Detect which cell encompasses the target text, then output its [X, Y] center coordinate. 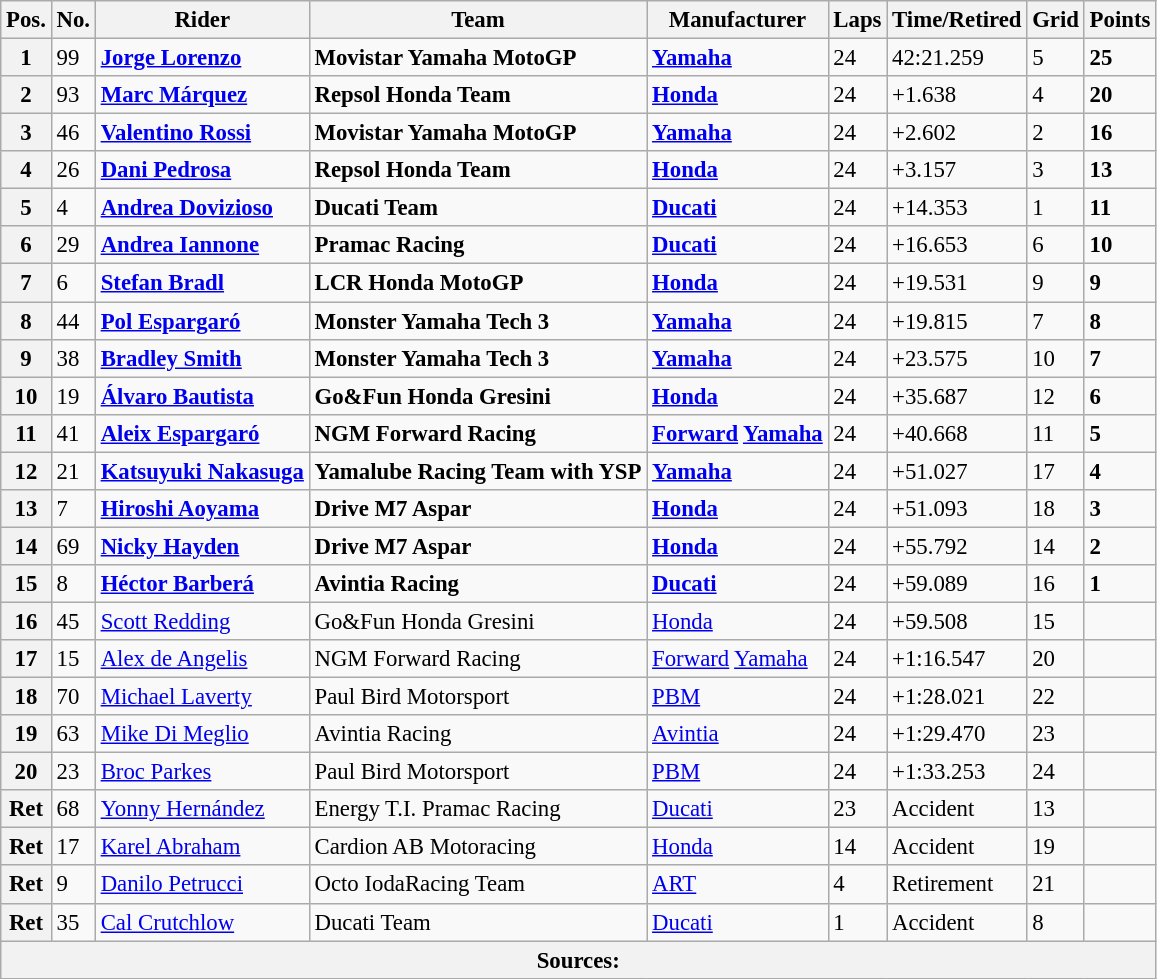
LCR Honda MotoGP [478, 283]
Laps [858, 20]
+40.668 [957, 433]
+1:16.547 [957, 659]
22 [1056, 697]
+51.093 [957, 509]
Hiroshi Aoyama [202, 509]
+1:28.021 [957, 697]
70 [73, 697]
Katsuyuki Nakasuga [202, 471]
99 [73, 58]
63 [73, 734]
Karel Abraham [202, 847]
Manufacturer [738, 20]
+59.089 [957, 584]
25 [1120, 58]
Rider [202, 20]
Jorge Lorenzo [202, 58]
Marc Márquez [202, 95]
Héctor Barberá [202, 584]
Yonny Hernández [202, 809]
42:21.259 [957, 58]
Dani Pedrosa [202, 170]
Yamalube Racing Team with YSP [478, 471]
46 [73, 133]
Avintia [738, 734]
Pramac Racing [478, 245]
No. [73, 20]
Energy T.I. Pramac Racing [478, 809]
+14.353 [957, 208]
68 [73, 809]
29 [73, 245]
38 [73, 358]
+35.687 [957, 396]
93 [73, 95]
Retirement [957, 885]
Grid [1056, 20]
Octo IodaRacing Team [478, 885]
+51.027 [957, 471]
Aleix Espargaró [202, 433]
+19.815 [957, 321]
Broc Parkes [202, 772]
+16.653 [957, 245]
+1:33.253 [957, 772]
Points [1120, 20]
26 [73, 170]
Team [478, 20]
44 [73, 321]
+59.508 [957, 621]
+19.531 [957, 283]
Alex de Angelis [202, 659]
Stefan Bradl [202, 283]
+1.638 [957, 95]
Cardion AB Motoracing [478, 847]
+23.575 [957, 358]
35 [73, 922]
Andrea Dovizioso [202, 208]
+55.792 [957, 546]
Bradley Smith [202, 358]
Time/Retired [957, 20]
41 [73, 433]
Nicky Hayden [202, 546]
Michael Laverty [202, 697]
Scott Redding [202, 621]
+2.602 [957, 133]
ART [738, 885]
Mike Di Meglio [202, 734]
+3.157 [957, 170]
Pol Espargaró [202, 321]
Danilo Petrucci [202, 885]
45 [73, 621]
Álvaro Bautista [202, 396]
+1:29.470 [957, 734]
69 [73, 546]
Cal Crutchlow [202, 922]
Andrea Iannone [202, 245]
Valentino Rossi [202, 133]
Sources: [578, 960]
Pos. [26, 20]
